Scan for the cell matching the given text and deliver its [x, y] coordinate at center. 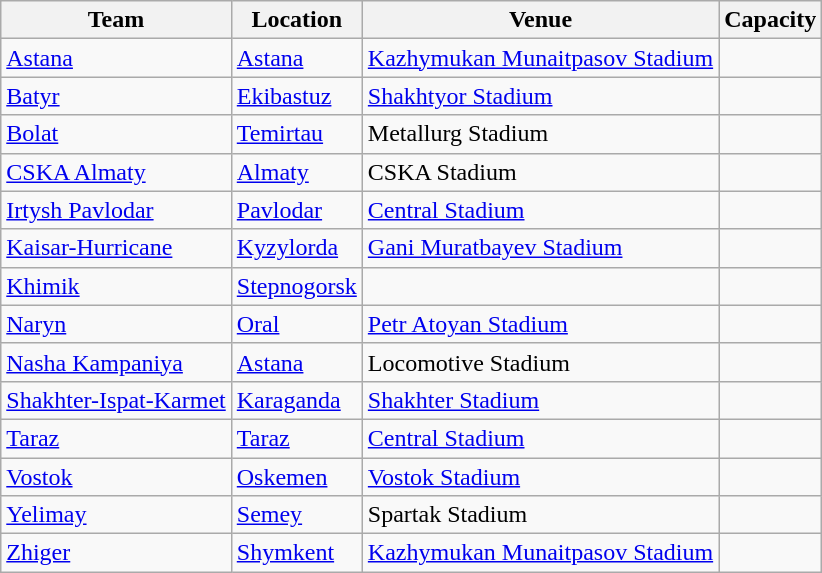
Khimik [116, 286]
Irtysh Pavlodar [116, 210]
Vostok Stadium [540, 477]
Shakhter Stadium [540, 400]
Oral [296, 324]
Kyzylorda [296, 248]
Batyr [116, 96]
Oskemen [296, 477]
Pavlodar [296, 210]
Petr Atoyan Stadium [540, 324]
Naryn [116, 324]
Shakhter-Ispat-Karmet [116, 400]
Temirtau [296, 134]
Yelimay [116, 515]
Bolat [116, 134]
Locomotive Stadium [540, 362]
Kaisar-Hurricane [116, 248]
Ekibastuz [296, 96]
CSKA Almaty [116, 172]
Venue [540, 20]
Zhiger [116, 553]
Spartak Stadium [540, 515]
Karaganda [296, 400]
Nasha Kampaniya [116, 362]
Shymkent [296, 553]
Vostok [116, 477]
Semey [296, 515]
Stepnogorsk [296, 286]
Location [296, 20]
Team [116, 20]
Metallurg Stadium [540, 134]
Gani Muratbayev Stadium [540, 248]
Shakhtyor Stadium [540, 96]
Capacity [770, 20]
CSKA Stadium [540, 172]
Almaty [296, 172]
